For the text-containing cell, return its midpoint in [X, Y] coordinate format. 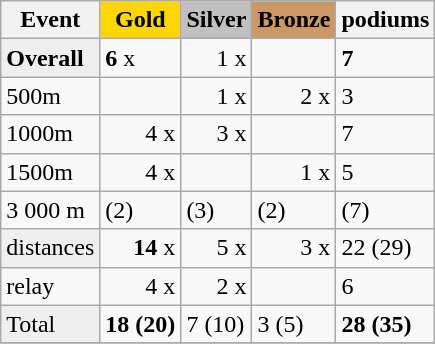
6 [386, 286]
Overall [50, 58]
Silver [216, 20]
22 (29) [386, 248]
Bronze [294, 20]
1000m [50, 134]
3 000 m [50, 210]
podiums [386, 20]
Gold [140, 20]
500m [50, 96]
(7) [386, 210]
5 x [216, 248]
14 x [140, 248]
6 x [140, 58]
3 (5) [294, 324]
3 [386, 96]
(3) [216, 210]
5 [386, 172]
1500m [50, 172]
distances [50, 248]
28 (35) [386, 324]
Total [50, 324]
18 (20) [140, 324]
relay [50, 286]
7 (10) [216, 324]
Event [50, 20]
